For the text-containing cell, return its midpoint in [X, Y] coordinate format. 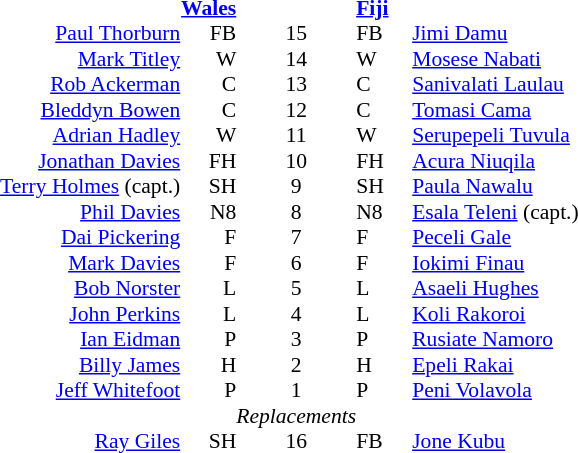
4 [296, 314]
11 [296, 135]
15 [296, 33]
12 [296, 110]
Replacements [296, 416]
1 [296, 391]
10 [296, 161]
2 [296, 365]
14 [296, 59]
3 [296, 339]
9 [296, 187]
6 [296, 263]
7 [296, 237]
5 [296, 289]
8 [296, 212]
13 [296, 85]
